For the text-containing cell, return its midpoint in (X, Y) coordinate format. 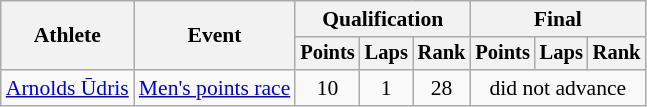
10 (327, 88)
Arnolds Ūdris (68, 88)
28 (442, 88)
Event (214, 36)
1 (386, 88)
Qualification (382, 19)
Final (558, 19)
Athlete (68, 36)
Men's points race (214, 88)
did not advance (558, 88)
